Return the (x, y) coordinate for the center point of the cell that contains the specified text.  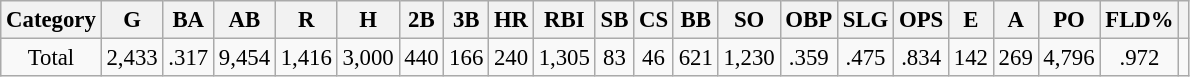
BA (188, 20)
166 (466, 58)
Category (51, 20)
SO (749, 20)
RBI (564, 20)
PO (1069, 20)
1,416 (306, 58)
.834 (922, 58)
3,000 (368, 58)
269 (1016, 58)
OPS (922, 20)
46 (654, 58)
A (1016, 20)
Total (51, 58)
2B (422, 20)
BB (696, 20)
SB (614, 20)
3B (466, 20)
AB (244, 20)
83 (614, 58)
HR (512, 20)
.317 (188, 58)
9,454 (244, 58)
.972 (1140, 58)
E (972, 20)
R (306, 20)
240 (512, 58)
OBP (808, 20)
SLG (865, 20)
440 (422, 58)
1,305 (564, 58)
G (132, 20)
1,230 (749, 58)
FLD% (1140, 20)
H (368, 20)
142 (972, 58)
4,796 (1069, 58)
CS (654, 20)
621 (696, 58)
2,433 (132, 58)
.475 (865, 58)
.359 (808, 58)
